Determine the [x, y] coordinate at the center of the cell enclosing the given text.  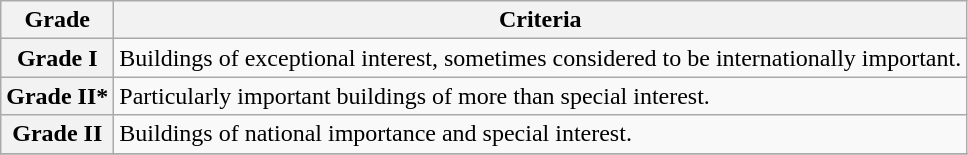
Particularly important buildings of more than special interest. [540, 96]
Criteria [540, 20]
Grade II* [58, 96]
Buildings of exceptional interest, sometimes considered to be internationally important. [540, 58]
Buildings of national importance and special interest. [540, 134]
Grade I [58, 58]
Grade [58, 20]
Grade II [58, 134]
